Scan for the cell matching the given text and deliver its [x, y] coordinate at center. 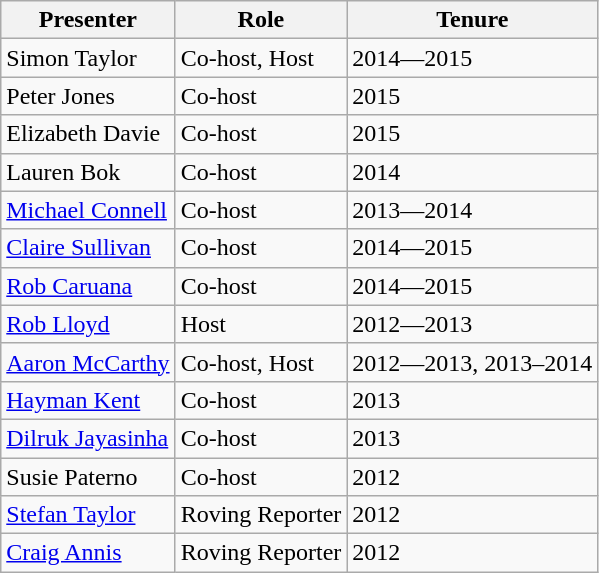
Stefan Taylor [88, 515]
2014 [472, 172]
Claire Sullivan [88, 248]
Host [261, 324]
Rob Lloyd [88, 324]
Peter Jones [88, 96]
Rob Caruana [88, 286]
2012—2013 [472, 324]
Simon Taylor [88, 58]
Tenure [472, 20]
2012—2013, 2013–2014 [472, 362]
Michael Connell [88, 210]
Dilruk Jayasinha [88, 438]
Craig Annis [88, 553]
Role [261, 20]
Elizabeth Davie [88, 134]
Hayman Kent [88, 400]
Aaron McCarthy [88, 362]
2013—2014 [472, 210]
Susie Paterno [88, 477]
Presenter [88, 20]
Lauren Bok [88, 172]
